Search for the cell housing the specified text and yield its (x, y) center coordinate. 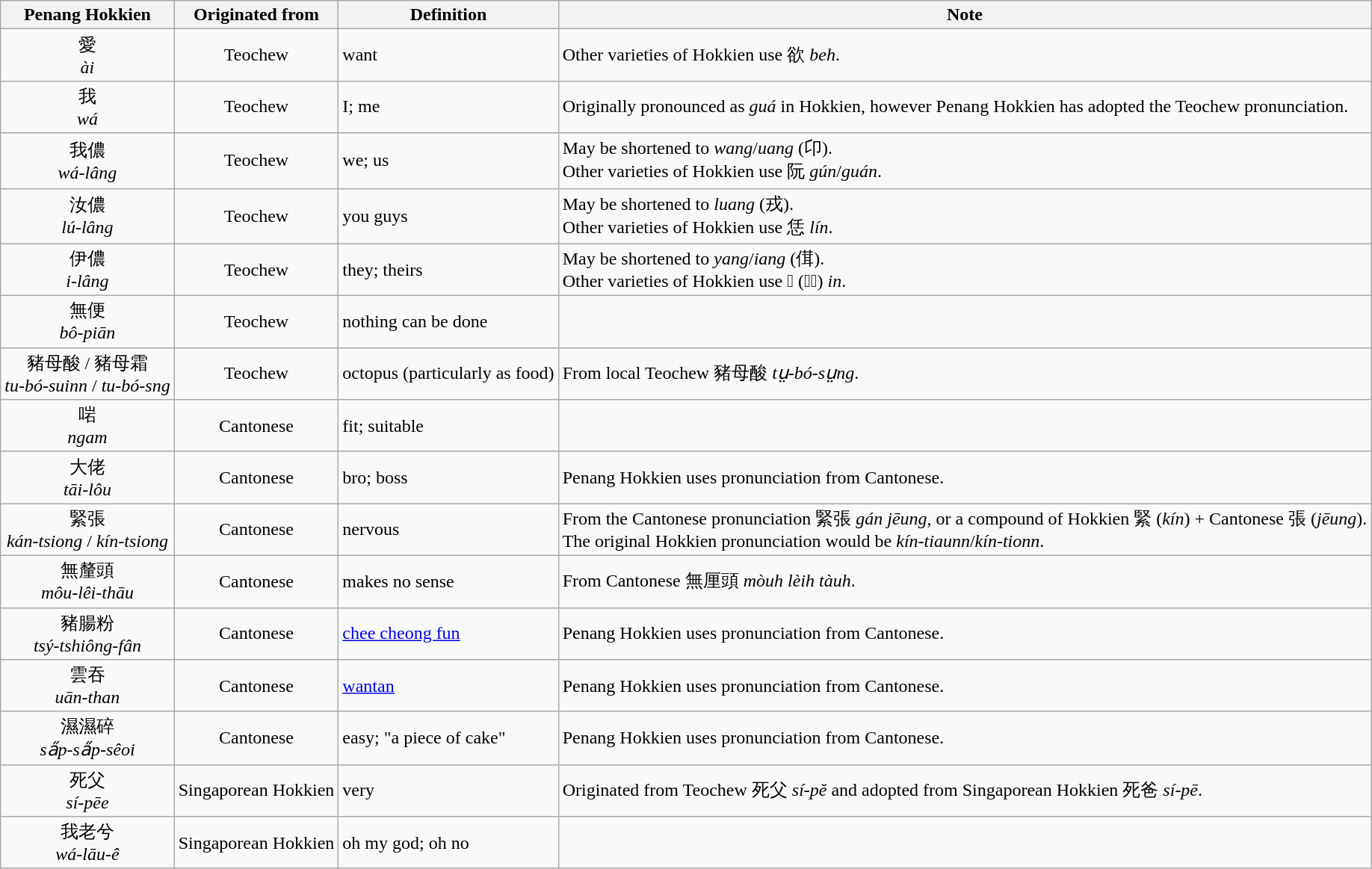
Definition (448, 15)
octopus (particularly as food) (448, 374)
oh my god; oh no (448, 843)
chee cheong fun (448, 634)
Originally pronounced as guá in Hokkien, however Penang Hokkien has adopted the Teochew pronunciation. (965, 107)
From local Teochew 豬母酸 tṳ-bó-sṳng. (965, 374)
豬腸粉tsý-tshiông-fân (87, 634)
Penang Hokkien (87, 15)
nervous (448, 530)
fit; suitable (448, 426)
雲吞uān-than (87, 686)
I; me (448, 107)
我老兮wá-lāu-ê (87, 843)
wantan (448, 686)
May be shortened to yang/iang (傇).Other varieties of Hokkien use 𪜶 (亻因) in. (965, 270)
Originated from (256, 15)
緊張kán-tsiong / kín-tsiong (87, 530)
bro; boss (448, 477)
大佬tāi-lôu (87, 477)
我儂wá-lâng (87, 161)
you guys (448, 216)
From Cantonese 無厘頭 mòuh lèih tàuh. (965, 581)
Note (965, 15)
汝儂lú-lâng (87, 216)
they; theirs (448, 270)
nothing can be done (448, 322)
我wá (87, 107)
死父sí-pēe (87, 791)
濕濕碎sa̋p-sa̋p-sêoi (87, 738)
makes no sense (448, 581)
easy; "a piece of cake" (448, 738)
伊儂i-lâng (87, 270)
Other varieties of Hokkien use 欲 beh. (965, 55)
無便bô-piān (87, 322)
啱ngam (87, 426)
無釐頭môu-lêi-thāu (87, 581)
want (448, 55)
we; us (448, 161)
May be shortened to wang/uang (卬).Other varieties of Hokkien use 阮 gún/guán. (965, 161)
very (448, 791)
May be shortened to luang (戎).Other varieties of Hokkien use 恁 lín. (965, 216)
愛ài (87, 55)
Originated from Teochew 死父 sí-pĕ and adopted from Singaporean Hokkien 死爸 sí-pē. (965, 791)
豬母酸 / 豬母霜tu-bó-suinn / tu-bó-sng (87, 374)
